Find where the given text appears and provide that cell's center as (x, y) coordinate. 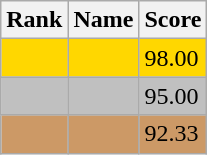
95.00 (173, 96)
Score (173, 20)
98.00 (173, 58)
Rank (34, 20)
92.33 (173, 134)
Name (104, 20)
